Pinpoint the cell where the given text exists, returning its [x, y] midpoint coordinate. 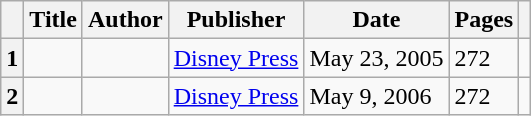
Date [376, 20]
1 [12, 58]
May 23, 2005 [376, 58]
Title [54, 20]
Pages [484, 20]
May 9, 2006 [376, 96]
Author [125, 20]
2 [12, 96]
Publisher [236, 20]
